Pinpoint the cell where the given text exists, returning its (X, Y) midpoint coordinate. 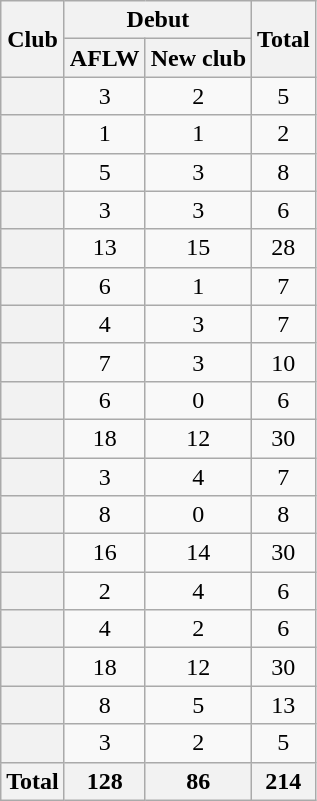
86 (198, 781)
10 (284, 362)
14 (198, 553)
128 (104, 781)
Debut (158, 20)
New club (198, 58)
28 (284, 248)
214 (284, 781)
16 (104, 553)
15 (198, 248)
AFLW (104, 58)
Club (33, 39)
